Return (X, Y) of the center of cell containing provided text 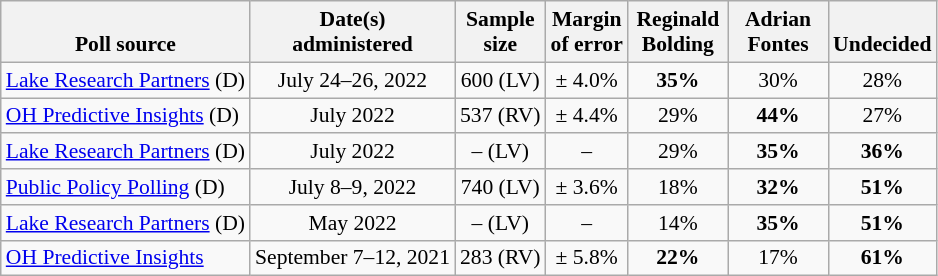
14% (678, 223)
Samplesize (500, 32)
28% (882, 80)
OH Predictive Insights (D) (126, 116)
22% (678, 258)
17% (778, 258)
18% (678, 187)
± 3.6% (587, 187)
283 (RV) (500, 258)
32% (778, 187)
AdrianFontes (778, 32)
30% (778, 80)
OH Predictive Insights (126, 258)
July 24–26, 2022 (352, 80)
36% (882, 152)
Poll source (126, 32)
July 8–9, 2022 (352, 187)
Date(s)administered (352, 32)
± 5.8% (587, 258)
ReginaldBolding (678, 32)
537 (RV) (500, 116)
61% (882, 258)
27% (882, 116)
600 (LV) (500, 80)
Undecided (882, 32)
September 7–12, 2021 (352, 258)
Marginof error (587, 32)
Public Policy Polling (D) (126, 187)
± 4.0% (587, 80)
740 (LV) (500, 187)
44% (778, 116)
± 4.4% (587, 116)
May 2022 (352, 223)
